Determine the [x, y] coordinate at the center of the cell enclosing the given text.  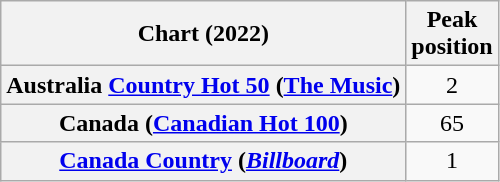
Peakposition [452, 34]
65 [452, 123]
Canada Country (Billboard) [204, 161]
Canada (Canadian Hot 100) [204, 123]
1 [452, 161]
2 [452, 85]
Australia Country Hot 50 (The Music) [204, 85]
Chart (2022) [204, 34]
